Search for the cell housing the specified text and yield its [x, y] center coordinate. 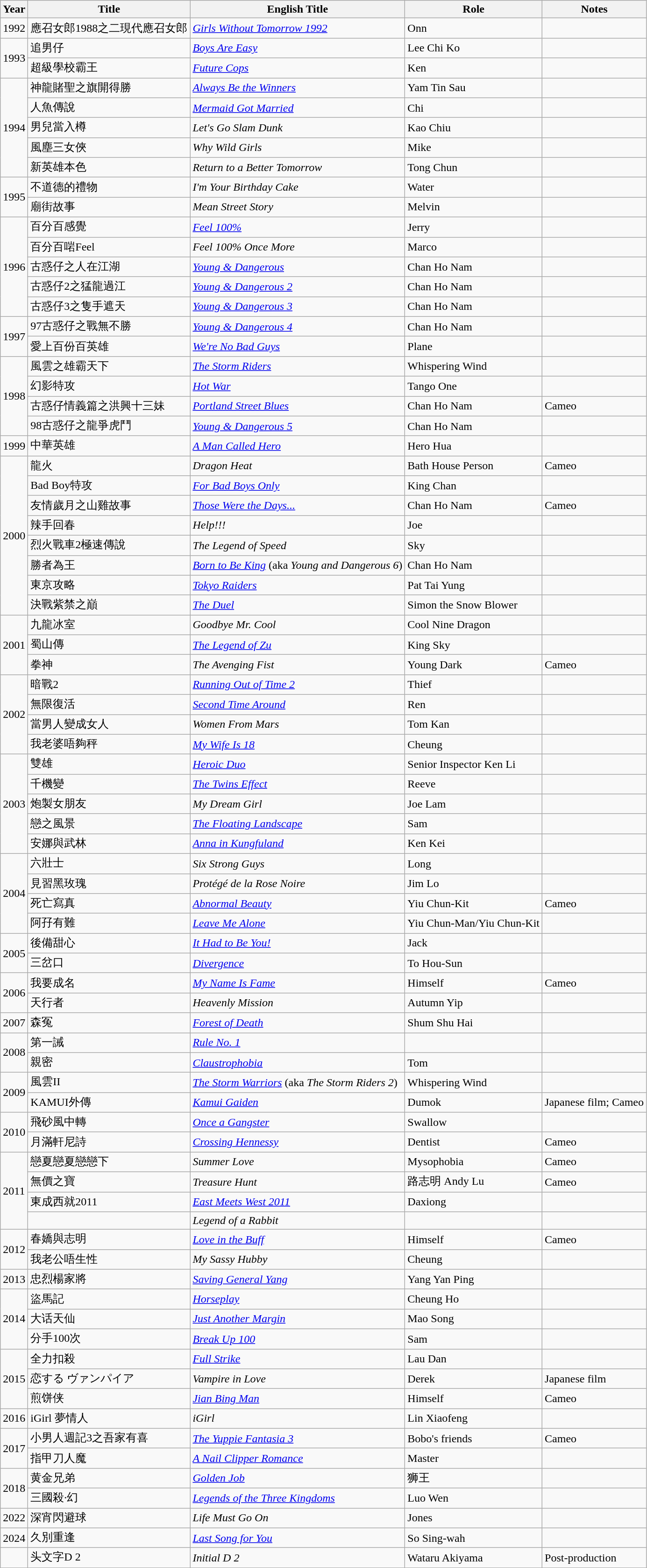
Leave Me Alone [298, 924]
Young & Dangerous 5 [298, 426]
百分百感覺 [109, 227]
2018 [14, 1488]
Yiu Chun-Man/Yiu Chun-Kit [474, 924]
人魚傳說 [109, 107]
Hero Hua [474, 446]
Women From Mars [298, 724]
Master [474, 1458]
1994 [14, 127]
The Yuppie Fantasia 3 [298, 1439]
Mysophobia [474, 1162]
Help!!! [298, 525]
Treasure Hunt [298, 1181]
小男人週記3之吾家有喜 [109, 1439]
My Name Is Fame [298, 983]
超級學校霸王 [109, 68]
Tokyo Raiders [298, 585]
戀夏戀夏戀戀下 [109, 1162]
新英雄本色 [109, 167]
追男仔 [109, 48]
Let's Go Slam Dunk [298, 128]
To Hou-Sun [474, 963]
辣手回春 [109, 525]
三國殺·幻 [109, 1498]
友情歲月之山雞故事 [109, 506]
My Dream Girl [298, 804]
阿孖有難 [109, 924]
iGirl [298, 1419]
Derek [474, 1379]
Japanese film; Cameo [594, 1102]
Notes [594, 9]
Dragon Heat [298, 465]
三岔口 [109, 963]
Love in the Buff [298, 1239]
2002 [14, 714]
九龍冰室 [109, 625]
2006 [14, 993]
Ken [474, 68]
Cheung Ho [474, 1299]
當男人變成女人 [109, 724]
古惑仔2之猛龍過江 [109, 287]
Dentist [474, 1142]
The Storm Warriors (aka The Storm Riders 2) [298, 1082]
Water [474, 187]
Always Be the Winners [298, 88]
我老婆唔夠秤 [109, 744]
Divergence [298, 963]
Goodbye Mr. Cool [298, 625]
The Floating Landscape [298, 823]
Young & Dangerous 4 [298, 326]
暗戰2 [109, 684]
恋する ヴァンパイア [109, 1379]
Six Strong Guys [298, 864]
大话天仙 [109, 1319]
百分百啱Feel [109, 247]
Break Up 100 [298, 1339]
Young Dark [474, 665]
Golden Job [298, 1478]
Ren [474, 705]
月滿軒尼詩 [109, 1142]
A Nail Clipper Romance [298, 1458]
2010 [14, 1132]
Future Cops [298, 68]
1999 [14, 446]
Claustrophobia [298, 1063]
Vampire in Love [298, 1379]
Full Strike [298, 1359]
Onn [474, 28]
春嬌與志明 [109, 1239]
Abnormal Beauty [298, 904]
Boys Are Easy [298, 48]
路志明 Andy Lu [474, 1181]
古惑仔情義篇之洪興十三妹 [109, 407]
無限復活 [109, 705]
久別重逢 [109, 1538]
後備甜心 [109, 943]
Bobo's friends [474, 1439]
Melvin [474, 208]
2008 [14, 1052]
Running Out of Time 2 [298, 684]
Simon the Snow Blower [474, 605]
Joe [474, 525]
Those Were the Days... [298, 506]
Hot War [298, 386]
English Title [298, 9]
六壯士 [109, 864]
2014 [14, 1319]
Yiu Chun-Kit [474, 904]
風塵三女俠 [109, 148]
Young & Dangerous 3 [298, 307]
東京攻略 [109, 585]
2001 [14, 645]
Lee Chi Ko [474, 48]
古惑仔之人在江湖 [109, 267]
1996 [14, 266]
Crossing Hennessy [298, 1142]
King Sky [474, 645]
拳神 [109, 665]
East Meets West 2011 [298, 1202]
Year [14, 9]
Role [474, 9]
天行者 [109, 1003]
Tom Kan [474, 724]
不道德的禮物 [109, 187]
1993 [14, 58]
We're No Bad Guys [298, 347]
Legend of a Rabbit [298, 1221]
男兒當入樽 [109, 128]
Mike [474, 148]
Portland Street Blues [298, 407]
安娜與武林 [109, 844]
For Bad Boys Only [298, 486]
So Sing-wah [474, 1538]
Rule No. 1 [298, 1043]
Thief [474, 684]
愛上百份百英雄 [109, 347]
烈火戰車2極速傳說 [109, 545]
Girls Without Tomorrow 1992 [298, 28]
全力扣殺 [109, 1359]
Jerry [474, 227]
Lau Dan [474, 1359]
头文字D 2 [109, 1558]
親密 [109, 1063]
2016 [14, 1419]
Shum Shu Hai [474, 1023]
第一誡 [109, 1043]
Jim Lo [474, 883]
2015 [14, 1379]
Second Time Around [298, 705]
Mermaid Got Married [298, 107]
廟街故事 [109, 208]
The Twins Effect [298, 784]
Protégé de la Rose Noire [298, 883]
Reeve [474, 784]
森冤 [109, 1023]
煎饼侠 [109, 1398]
Horseplay [298, 1299]
1995 [14, 197]
Saving General Yang [298, 1280]
Joe Lam [474, 804]
幻影特攻 [109, 386]
Post-production [594, 1558]
The Legend of Zu [298, 645]
Japanese film [594, 1379]
無價之寶 [109, 1181]
Born to Be King (aka Young and Dangerous 6) [298, 566]
98古惑仔之龍爭虎鬥 [109, 426]
分手100次 [109, 1339]
1998 [14, 396]
戀之風景 [109, 823]
Forest of Death [298, 1023]
我老公唔生性 [109, 1259]
我要成名 [109, 983]
龍火 [109, 465]
Heroic Duo [298, 765]
忠烈楊家將 [109, 1280]
2005 [14, 953]
狮王 [474, 1478]
2003 [14, 804]
勝者為王 [109, 566]
中華英雄 [109, 446]
Lin Xiaofeng [474, 1419]
Tong Chun [474, 167]
決戰紫禁之巔 [109, 605]
Chi [474, 107]
Return to a Better Tomorrow [298, 167]
The Duel [298, 605]
Initial D 2 [298, 1558]
Heavenly Mission [298, 1003]
A Man Called Hero [298, 446]
Why Wild Girls [298, 148]
Daxiong [474, 1202]
Title [109, 9]
I'm Your Birthday Cake [298, 187]
雙雄 [109, 765]
飛砂風中轉 [109, 1123]
The Legend of Speed [298, 545]
死亡寫真 [109, 904]
Life Must Go On [298, 1518]
KAMUI外傳 [109, 1102]
應召女郎1988之二現代應召女郎 [109, 28]
The Avenging Fist [298, 665]
Jack [474, 943]
It Had to Be You! [298, 943]
2022 [14, 1518]
2013 [14, 1280]
指甲刀人魔 [109, 1458]
盜馬記 [109, 1299]
2004 [14, 893]
Feel 100% Once More [298, 247]
Last Song for You [298, 1538]
千機變 [109, 784]
My Sassy Hubby [298, 1259]
Tango One [474, 386]
Swallow [474, 1123]
見習黑玫瑰 [109, 883]
Summer Love [298, 1162]
Bath House Person [474, 465]
2024 [14, 1538]
Plane [474, 347]
黄金兄弟 [109, 1478]
Kao Chiu [474, 128]
Young & Dangerous 2 [298, 287]
2000 [14, 535]
Just Another Margin [298, 1319]
Anna in Kungfuland [298, 844]
Bad Boy特攻 [109, 486]
2009 [14, 1093]
Long [474, 864]
Young & Dangerous [298, 267]
Feel 100% [298, 227]
Sky [474, 545]
2017 [14, 1448]
King Chan [474, 486]
2012 [14, 1250]
Ken Kei [474, 844]
Senior Inspector Ken Li [474, 765]
風雲之雄霸天下 [109, 366]
My Wife Is 18 [298, 744]
Autumn Yip [474, 1003]
Cool Nine Dragon [474, 625]
Jian Bing Man [298, 1398]
1997 [14, 337]
Yang Yan Ping [474, 1280]
Once a Gangster [298, 1123]
風雲II [109, 1082]
2011 [14, 1191]
Pat Tai Yung [474, 585]
Mao Song [474, 1319]
Mean Street Story [298, 208]
Tom [474, 1063]
蜀山傳 [109, 645]
97古惑仔之戰無不勝 [109, 326]
炮製女朋友 [109, 804]
古惑仔3之隻手遮天 [109, 307]
iGirl 夢情人 [109, 1419]
Yam Tin Sau [474, 88]
Jones [474, 1518]
Legends of the Three Kingdoms [298, 1498]
Dumok [474, 1102]
2007 [14, 1023]
Luo Wen [474, 1498]
神龍賭聖之旗開得勝 [109, 88]
東成西就2011 [109, 1202]
深宵閃避球 [109, 1518]
1992 [14, 28]
Wataru Akiyama [474, 1558]
Kamui Gaiden [298, 1102]
Marco [474, 247]
The Storm Riders [298, 366]
